Search for the cell housing the specified text and yield its (X, Y) center coordinate. 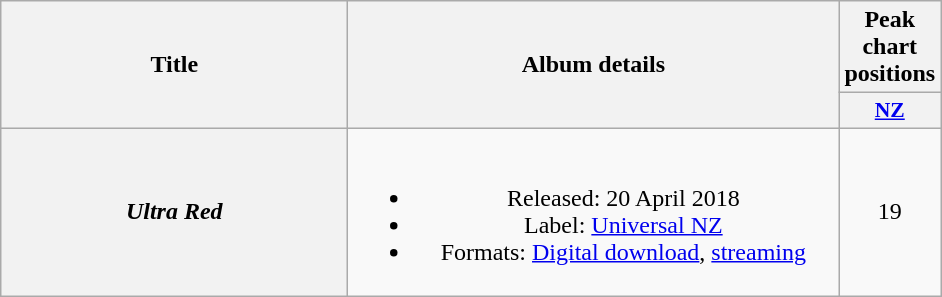
Title (174, 65)
Released: 20 April 2018Label: Universal NZFormats: Digital download, streaming (594, 212)
NZ (890, 111)
Ultra Red (174, 212)
19 (890, 212)
Peak chart positions (890, 47)
Album details (594, 65)
